Find where the given text appears and provide that cell's center as (x, y) coordinate. 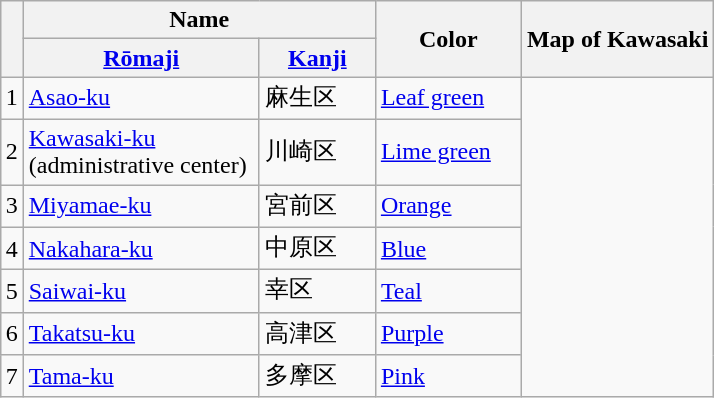
Lime green (448, 152)
Map of Kawasaki (617, 39)
高津区 (317, 334)
Color (448, 39)
Kawasaki-ku(administrative center) (141, 152)
Tama-ku (141, 376)
1 (12, 98)
Purple (448, 334)
2 (12, 152)
Pink (448, 376)
Saiwai-ku (141, 292)
Kanji (317, 58)
麻生区 (317, 98)
Leaf green (448, 98)
多摩区 (317, 376)
中原区 (317, 248)
Teal (448, 292)
川崎区 (317, 152)
Name (199, 20)
Blue (448, 248)
宮前区 (317, 206)
Takatsu-ku (141, 334)
Miyamae-ku (141, 206)
3 (12, 206)
4 (12, 248)
Rōmaji (141, 58)
幸区 (317, 292)
Orange (448, 206)
6 (12, 334)
5 (12, 292)
Nakahara-ku (141, 248)
7 (12, 376)
Asao-ku (141, 98)
